Return (x, y) of the center of cell containing provided text 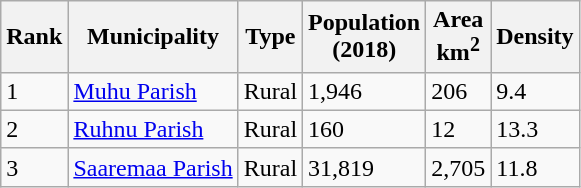
9.4 (535, 91)
Saaremaa Parish (153, 167)
3 (34, 167)
206 (458, 91)
Population(2018) (364, 37)
11.8 (535, 167)
13.3 (535, 129)
Areakm2 (458, 37)
31,819 (364, 167)
Muhu Parish (153, 91)
1 (34, 91)
160 (364, 129)
Ruhnu Parish (153, 129)
2 (34, 129)
2,705 (458, 167)
Municipality (153, 37)
Rank (34, 37)
1,946 (364, 91)
12 (458, 129)
Type (270, 37)
Density (535, 37)
